Determine the (x, y) coordinate at the center of the cell enclosing the given text.  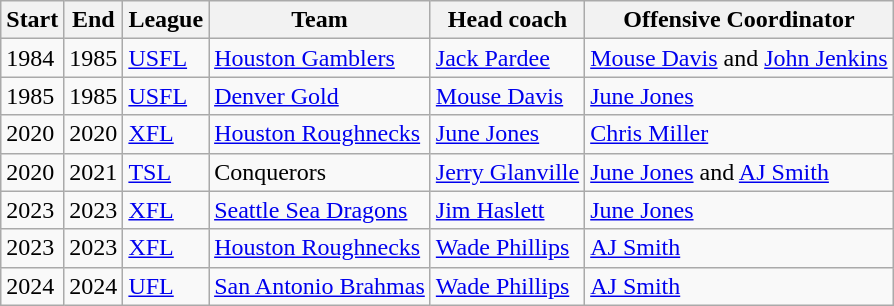
2021 (94, 172)
Conquerors (320, 172)
Team (320, 20)
Chris Miller (739, 134)
Houston Gamblers (320, 58)
End (94, 20)
Denver Gold (320, 96)
Offensive Coordinator (739, 20)
Mouse Davis (507, 96)
San Antonio Brahmas (320, 286)
Seattle Sea Dragons (320, 210)
Head coach (507, 20)
Mouse Davis and John Jenkins (739, 58)
June Jones and AJ Smith (739, 172)
TSL (166, 172)
Jack Pardee (507, 58)
1984 (32, 58)
Jim Haslett (507, 210)
Start (32, 20)
League (166, 20)
Jerry Glanville (507, 172)
UFL (166, 286)
